Pinpoint the cell where the given text exists, returning its (x, y) midpoint coordinate. 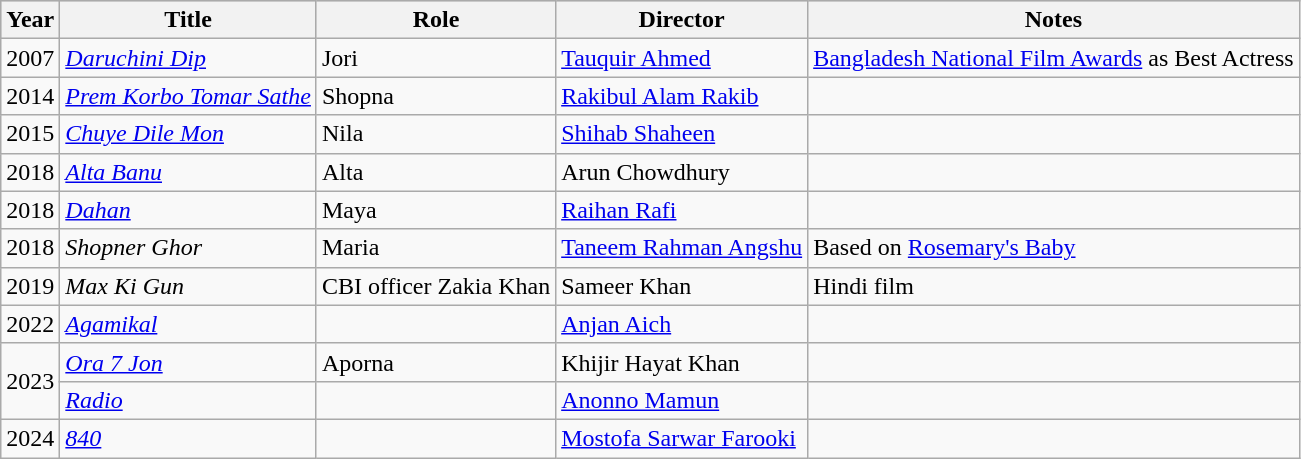
Arun Chowdhury (682, 172)
Dahan (188, 210)
Anjan Aich (682, 324)
Daruchini Dip (188, 58)
Shihab Shaheen (682, 134)
Shopner Ghor (188, 248)
Agamikal (188, 324)
Year (30, 20)
CBI officer Zakia Khan (436, 286)
Radio (188, 400)
Shopna (436, 96)
840 (188, 438)
Max Ki Gun (188, 286)
2007 (30, 58)
Mostofa Sarwar Farooki (682, 438)
2022 (30, 324)
2015 (30, 134)
Hindi film (1054, 286)
Anonno Mamun (682, 400)
2024 (30, 438)
Based on Rosemary's Baby (1054, 248)
Prem Korbo Tomar Sathe (188, 96)
Tauquir Ahmed (682, 58)
Chuye Dile Mon (188, 134)
Title (188, 20)
Rakibul Alam Rakib (682, 96)
Sameer Khan (682, 286)
Khijir Hayat Khan (682, 362)
2023 (30, 381)
Taneem Rahman Angshu (682, 248)
Maria (436, 248)
Bangladesh National Film Awards as Best Actress (1054, 58)
Director (682, 20)
Role (436, 20)
Nila (436, 134)
Maya (436, 210)
Alta Banu (188, 172)
Alta (436, 172)
2014 (30, 96)
Aporna (436, 362)
2019 (30, 286)
Raihan Rafi (682, 210)
Ora 7 Jon (188, 362)
Jori (436, 58)
Notes (1054, 20)
